Scan for the cell matching the given text and deliver its [X, Y] coordinate at center. 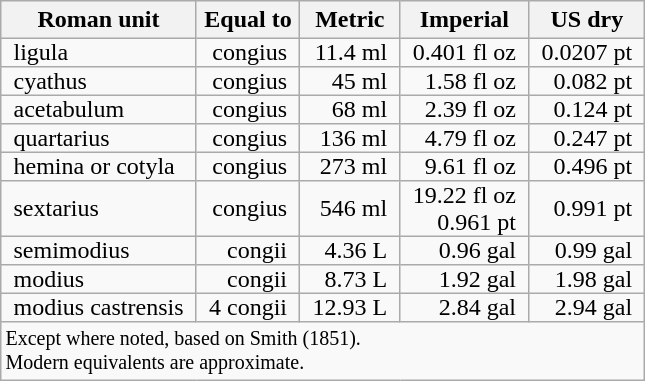
0.082 pt [587, 81]
Metric [350, 20]
semimodius [98, 251]
1.92 gal [464, 279]
9.61 fl oz [464, 167]
ligula [98, 53]
0.401 fl oz [464, 53]
1.58 fl oz [464, 81]
Except where noted, based on Smith (1851).Modern equivalents are approximate. [323, 350]
US dry [587, 20]
0.96 gal [464, 251]
68 ml [350, 110]
Roman unit [98, 20]
2.84 gal [464, 308]
0.991 pt [587, 209]
8.73 L [350, 279]
2.94 gal [587, 308]
2.39 fl oz [464, 110]
cyathus [98, 81]
hemina or cotyla [98, 167]
4 congii [248, 308]
sextarius [98, 209]
11.4 ml [350, 53]
19.22 fl oz0.961 pt [464, 209]
modius castrensis [98, 308]
0.99 gal [587, 251]
4.36 L [350, 251]
4.79 fl oz [464, 138]
273 ml [350, 167]
acetabulum [98, 110]
0.496 pt [587, 167]
546 ml [350, 209]
0.124 pt [587, 110]
quartarius [98, 138]
45 ml [350, 81]
12.93 L [350, 308]
modius [98, 279]
Equal to [248, 20]
0.247 pt [587, 138]
0.0207 pt [587, 53]
136 ml [350, 138]
1.98 gal [587, 279]
Imperial [464, 20]
